Extract the (x, y) coordinate from the center of the cell holding the provided text.  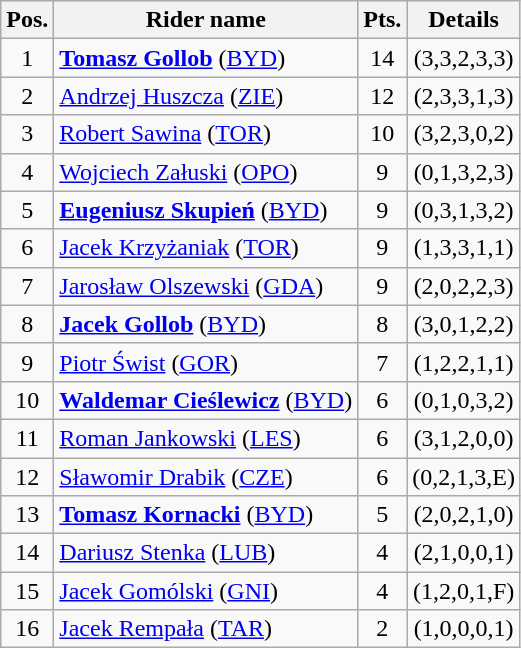
Dariusz Stenka (LUB) (206, 553)
Tomasz Kornacki (BYD) (206, 515)
11 (28, 438)
16 (28, 629)
Pts. (382, 20)
(0,2,1,3,E) (464, 477)
(2,1,0,0,1) (464, 553)
Tomasz Gollob (BYD) (206, 58)
Wojciech Załuski (OPO) (206, 172)
(1,2,0,1,F) (464, 591)
(3,2,3,0,2) (464, 134)
Robert Sawina (TOR) (206, 134)
(2,3,3,1,3) (464, 96)
(0,3,1,3,2) (464, 210)
Details (464, 20)
Piotr Świst (GOR) (206, 362)
Waldemar Cieślewicz (BYD) (206, 400)
Jarosław Olszewski (GDA) (206, 286)
(3,0,1,2,2) (464, 324)
(1,2,2,1,1) (464, 362)
(3,3,2,3,3) (464, 58)
(0,1,0,3,2) (464, 400)
Pos. (28, 20)
Jacek Gollob (BYD) (206, 324)
1 (28, 58)
Andrzej Huszcza (ZIE) (206, 96)
(2,0,2,2,3) (464, 286)
Rider name (206, 20)
Jacek Krzyżaniak (TOR) (206, 248)
13 (28, 515)
Jacek Rempała (TAR) (206, 629)
(0,1,3,2,3) (464, 172)
Eugeniusz Skupień (BYD) (206, 210)
(1,0,0,0,1) (464, 629)
Roman Jankowski (LES) (206, 438)
15 (28, 591)
Jacek Gomólski (GNI) (206, 591)
3 (28, 134)
Sławomir Drabik (CZE) (206, 477)
(1,3,3,1,1) (464, 248)
(2,0,2,1,0) (464, 515)
(3,1,2,0,0) (464, 438)
